Identify which cell holds the provided text, then report its (x, y) central coordinate. 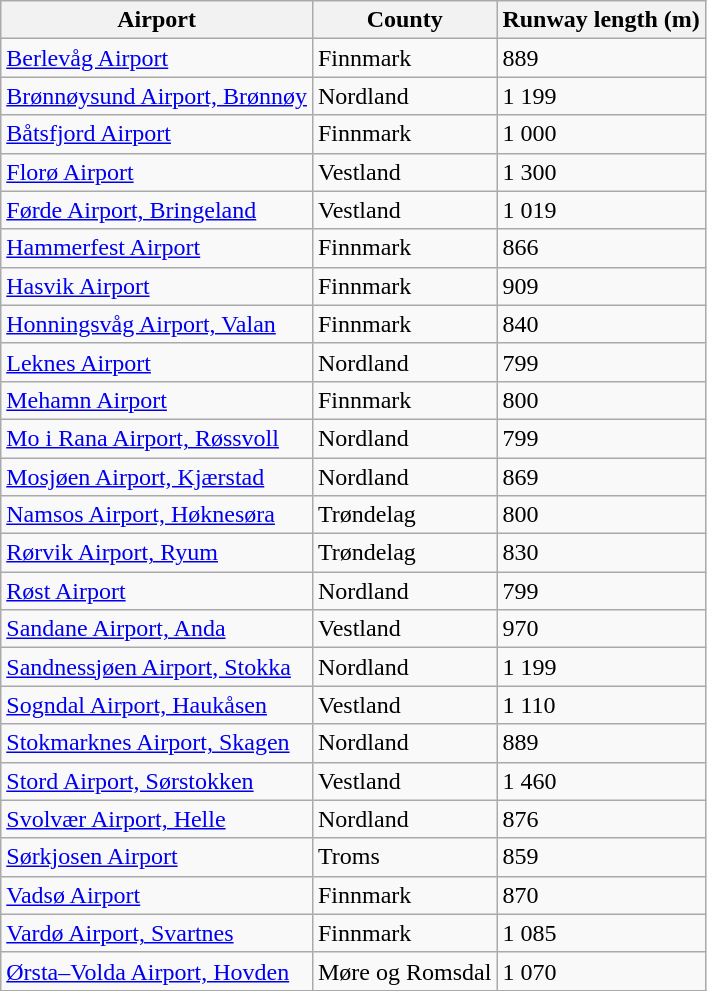
859 (601, 857)
Brønnøysund Airport, Brønnøy (157, 96)
1 460 (601, 781)
1 070 (601, 971)
Båtsfjord Airport (157, 134)
Leknes Airport (157, 362)
Runway length (m) (601, 20)
1 300 (601, 172)
Hasvik Airport (157, 286)
Florø Airport (157, 172)
Røst Airport (157, 591)
Mo i Rana Airport, Røssvoll (157, 438)
County (404, 20)
Berlevåg Airport (157, 58)
1 085 (601, 933)
Sandnessjøen Airport, Stokka (157, 667)
840 (601, 324)
830 (601, 553)
869 (601, 477)
1 000 (601, 134)
Troms (404, 857)
870 (601, 895)
Mehamn Airport (157, 400)
Svolvær Airport, Helle (157, 819)
Honningsvåg Airport, Valan (157, 324)
1 019 (601, 210)
Vadsø Airport (157, 895)
Namsos Airport, Høknesøra (157, 515)
Sandane Airport, Anda (157, 629)
Rørvik Airport, Ryum (157, 553)
876 (601, 819)
866 (601, 248)
Førde Airport, Bringeland (157, 210)
Vardø Airport, Svartnes (157, 933)
Stokmarknes Airport, Skagen (157, 743)
Ørsta–Volda Airport, Hovden (157, 971)
1 110 (601, 705)
Møre og Romsdal (404, 971)
Airport (157, 20)
Sørkjosen Airport (157, 857)
970 (601, 629)
Mosjøen Airport, Kjærstad (157, 477)
Hammerfest Airport (157, 248)
Sogndal Airport, Haukåsen (157, 705)
909 (601, 286)
Stord Airport, Sørstokken (157, 781)
